For the text-containing cell, return its midpoint in (X, Y) coordinate format. 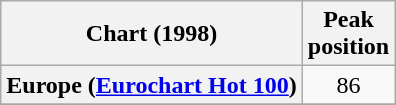
Peakposition (348, 34)
Europe (Eurochart Hot 100) (152, 85)
Chart (1998) (152, 34)
86 (348, 85)
